Find where the given text appears and provide that cell's center as (X, Y) coordinate. 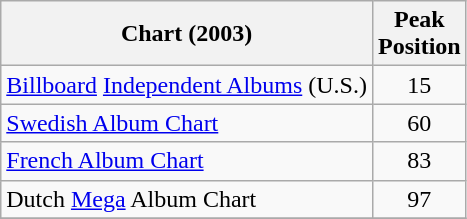
83 (419, 161)
Chart (2003) (187, 34)
French Album Chart (187, 161)
15 (419, 85)
97 (419, 199)
PeakPosition (419, 34)
Dutch Mega Album Chart (187, 199)
Billboard Independent Albums (U.S.) (187, 85)
Swedish Album Chart (187, 123)
60 (419, 123)
